Extract the (X, Y) coordinate from the center of the cell holding the provided text.  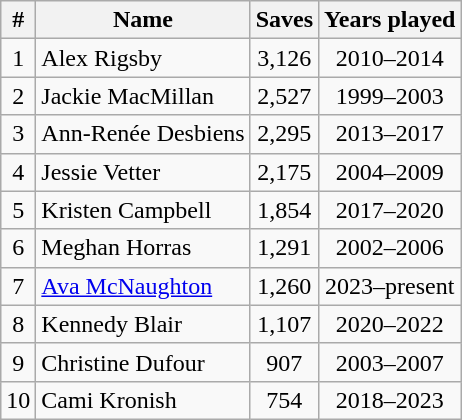
Kristen Campbell (143, 210)
1 (18, 58)
4 (18, 172)
Name (143, 20)
1,291 (284, 248)
1,854 (284, 210)
Saves (284, 20)
5 (18, 210)
2010–2014 (390, 58)
2,175 (284, 172)
Meghan Horras (143, 248)
2004–2009 (390, 172)
Years played (390, 20)
9 (18, 362)
Christine Dufour (143, 362)
Cami Kronish (143, 400)
907 (284, 362)
2,295 (284, 134)
# (18, 20)
10 (18, 400)
Ann-Renée Desbiens (143, 134)
1999–2003 (390, 96)
2002–2006 (390, 248)
3,126 (284, 58)
2020–2022 (390, 324)
Ava McNaughton (143, 286)
Jackie MacMillan (143, 96)
2003–2007 (390, 362)
7 (18, 286)
2023–present (390, 286)
8 (18, 324)
1,260 (284, 286)
2,527 (284, 96)
2017–2020 (390, 210)
Kennedy Blair (143, 324)
2013–2017 (390, 134)
3 (18, 134)
2018–2023 (390, 400)
Alex Rigsby (143, 58)
6 (18, 248)
754 (284, 400)
2 (18, 96)
Jessie Vetter (143, 172)
1,107 (284, 324)
